From the cell containing the given text, extract its center point as (x, y) coordinate. 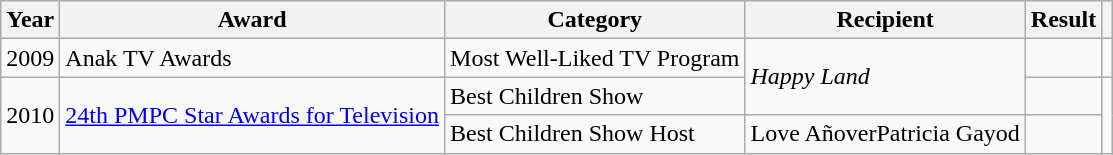
Happy Land (885, 77)
Best Children Show Host (595, 134)
Result (1063, 20)
Year (30, 20)
Category (595, 20)
Award (252, 20)
Anak TV Awards (252, 58)
Most Well-Liked TV Program (595, 58)
Best Children Show (595, 96)
2009 (30, 58)
Love AñoverPatricia Gayod (885, 134)
2010 (30, 115)
24th PMPC Star Awards for Television (252, 115)
Recipient (885, 20)
